Return (x, y) of the center of cell containing provided text 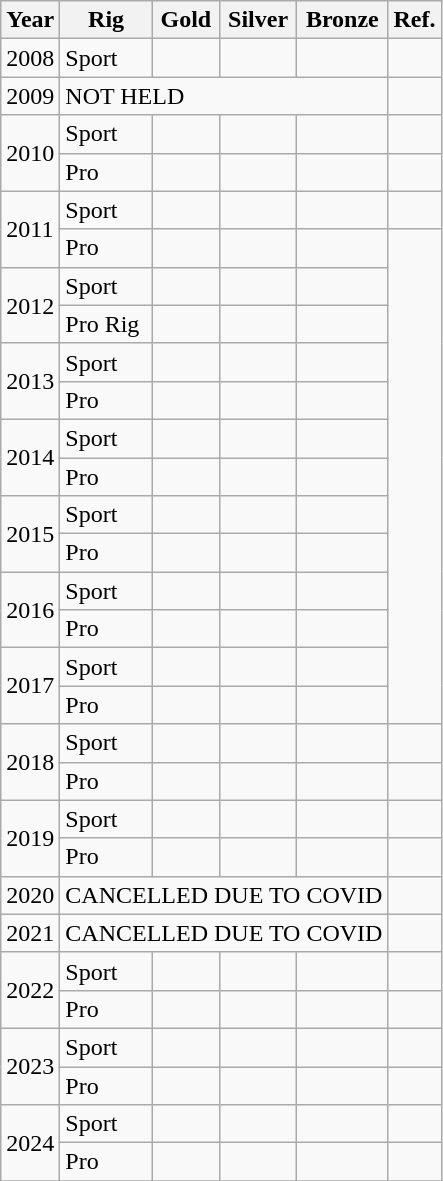
Bronze (342, 20)
2012 (30, 305)
2008 (30, 58)
2015 (30, 534)
2009 (30, 96)
2022 (30, 990)
Ref. (414, 20)
2017 (30, 686)
2019 (30, 838)
2013 (30, 381)
2021 (30, 933)
2011 (30, 229)
2014 (30, 457)
Year (30, 20)
Silver (258, 20)
Pro Rig (106, 324)
2010 (30, 153)
2018 (30, 762)
Rig (106, 20)
NOT HELD (224, 96)
Gold (186, 20)
2020 (30, 895)
2016 (30, 610)
2023 (30, 1066)
2024 (30, 1143)
